For the text-containing cell, return its midpoint in [x, y] coordinate format. 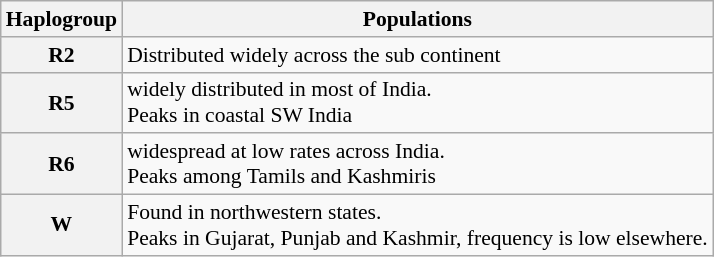
Populations [418, 19]
Distributed widely across the sub continent [418, 55]
widespread at low rates across India. Peaks among Tamils and Kashmiris [418, 164]
R5 [62, 102]
R2 [62, 55]
Found in northwestern states. Peaks in Gujarat, Punjab and Kashmir, frequency is low elsewhere. [418, 226]
R6 [62, 164]
widely distributed in most of India. Peaks in coastal SW India [418, 102]
W [62, 226]
Haplogroup [62, 19]
